Find where the given text appears and provide that cell's center as [X, Y] coordinate. 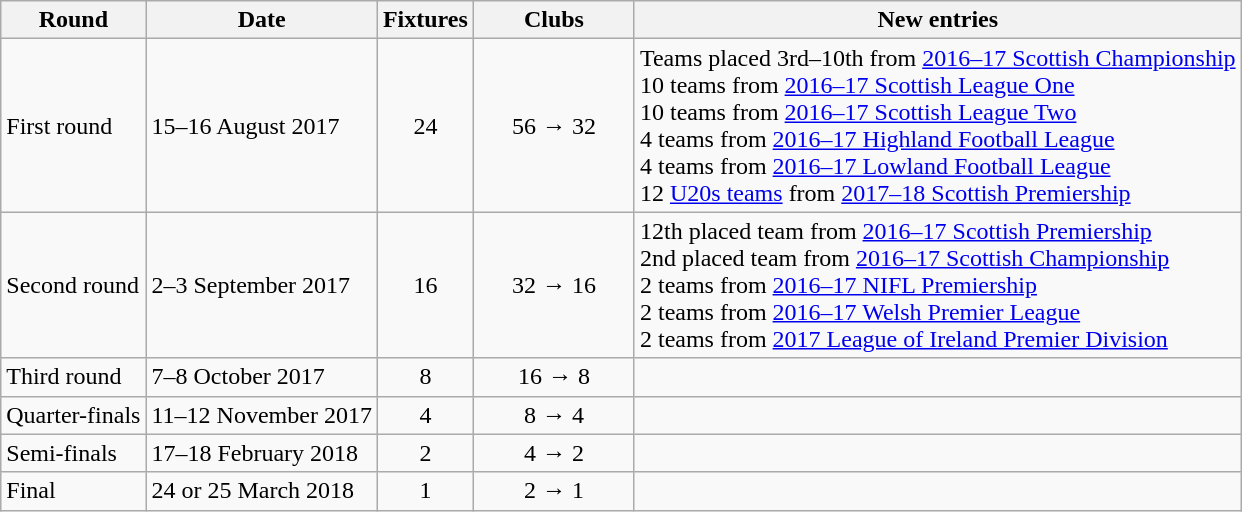
24 or 25 March 2018 [262, 491]
Round [74, 20]
8 → 4 [554, 415]
Final [74, 491]
Fixtures [425, 20]
Semi-finals [74, 453]
4 → 2 [554, 453]
First round [74, 126]
16 [425, 285]
Third round [74, 377]
56 → 32 [554, 126]
15–16 August 2017 [262, 126]
Clubs [554, 20]
2 [425, 453]
32 → 16 [554, 285]
17–18 February 2018 [262, 453]
New entries [938, 20]
Date [262, 20]
11–12 November 2017 [262, 415]
Quarter-finals [74, 415]
2 → 1 [554, 491]
7–8 October 2017 [262, 377]
16 → 8 [554, 377]
Second round [74, 285]
1 [425, 491]
4 [425, 415]
24 [425, 126]
2–3 September 2017 [262, 285]
8 [425, 377]
